For the text-containing cell, return its midpoint in (x, y) coordinate format. 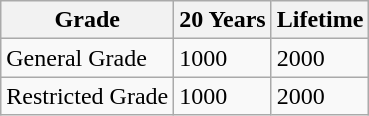
20 Years (223, 20)
Grade (88, 20)
Lifetime (320, 20)
General Grade (88, 58)
Restricted Grade (88, 96)
